Extract the (X, Y) coordinate from the center of the cell holding the provided text.  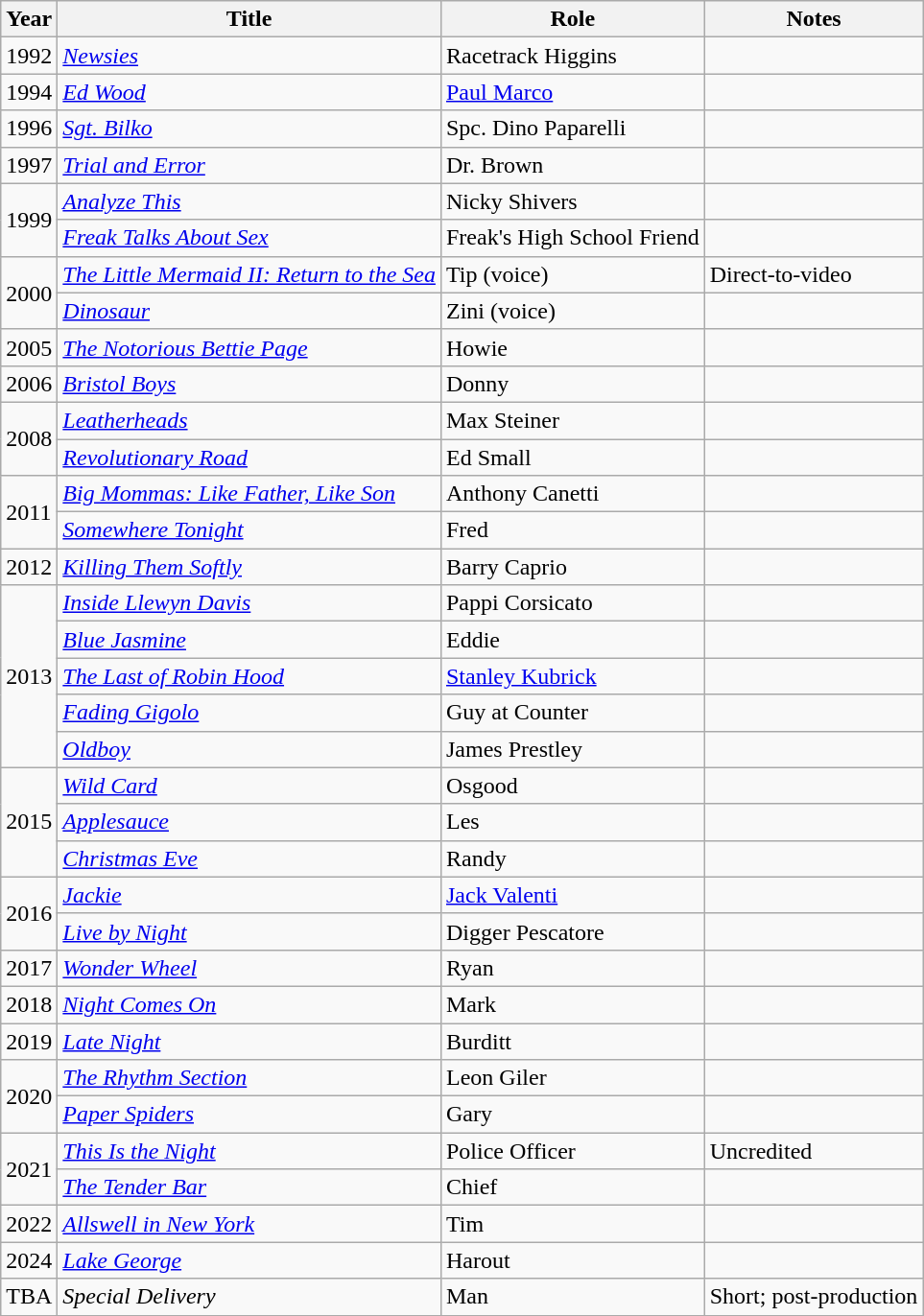
2000 (29, 293)
Bristol Boys (249, 384)
Wild Card (249, 786)
Freak Talks About Sex (249, 238)
Wonder Wheel (249, 968)
Chief (572, 1187)
Somewhere Tonight (249, 530)
Nicky Shivers (572, 201)
2021 (29, 1169)
2013 (29, 676)
Digger Pescatore (572, 931)
Tip (voice) (572, 274)
Osgood (572, 786)
Man (572, 1297)
2024 (29, 1260)
1999 (29, 220)
Leon Giler (572, 1078)
Live by Night (249, 931)
2006 (29, 384)
The Last of Robin Hood (249, 676)
TBA (29, 1297)
Oldboy (249, 749)
1997 (29, 165)
Ed Wood (249, 92)
2017 (29, 968)
Year (29, 19)
Direct-to-video (814, 274)
2015 (29, 822)
James Prestley (572, 749)
Killing Them Softly (249, 567)
Dinosaur (249, 311)
Christmas Eve (249, 858)
2008 (29, 438)
2011 (29, 512)
Trial and Error (249, 165)
2005 (29, 347)
The Rhythm Section (249, 1078)
Lake George (249, 1260)
2020 (29, 1096)
Role (572, 19)
Mark (572, 1004)
Fred (572, 530)
2018 (29, 1004)
Gary (572, 1115)
The Little Mermaid II: Return to the Sea (249, 274)
Barry Caprio (572, 567)
Tim (572, 1224)
This Is the Night (249, 1151)
Jackie (249, 895)
Eddie (572, 640)
Analyze This (249, 201)
Leatherheads (249, 420)
Police Officer (572, 1151)
Pappi Corsicato (572, 603)
1996 (29, 129)
2019 (29, 1041)
Applesauce (249, 822)
Zini (voice) (572, 311)
Randy (572, 858)
Guy at Counter (572, 713)
Short; post-production (814, 1297)
Ed Small (572, 458)
The Notorious Bettie Page (249, 347)
Paper Spiders (249, 1115)
Paul Marco (572, 92)
Racetrack Higgins (572, 56)
Jack Valenti (572, 895)
Special Delivery (249, 1297)
Ryan (572, 968)
Newsies (249, 56)
2012 (29, 567)
Harout (572, 1260)
2016 (29, 913)
Notes (814, 19)
1992 (29, 56)
Anthony Canetti (572, 494)
1994 (29, 92)
Burditt (572, 1041)
Revolutionary Road (249, 458)
Freak's High School Friend (572, 238)
Inside Llewyn Davis (249, 603)
Blue Jasmine (249, 640)
Night Comes On (249, 1004)
Sgt. Bilko (249, 129)
Howie (572, 347)
Les (572, 822)
Spc. Dino Paparelli (572, 129)
The Tender Bar (249, 1187)
Fading Gigolo (249, 713)
Stanley Kubrick (572, 676)
Dr. Brown (572, 165)
Max Steiner (572, 420)
Allswell in New York (249, 1224)
Big Mommas: Like Father, Like Son (249, 494)
Title (249, 19)
Uncredited (814, 1151)
Donny (572, 384)
Late Night (249, 1041)
2022 (29, 1224)
